Extract the [X, Y] coordinate from the center of the cell holding the provided text.  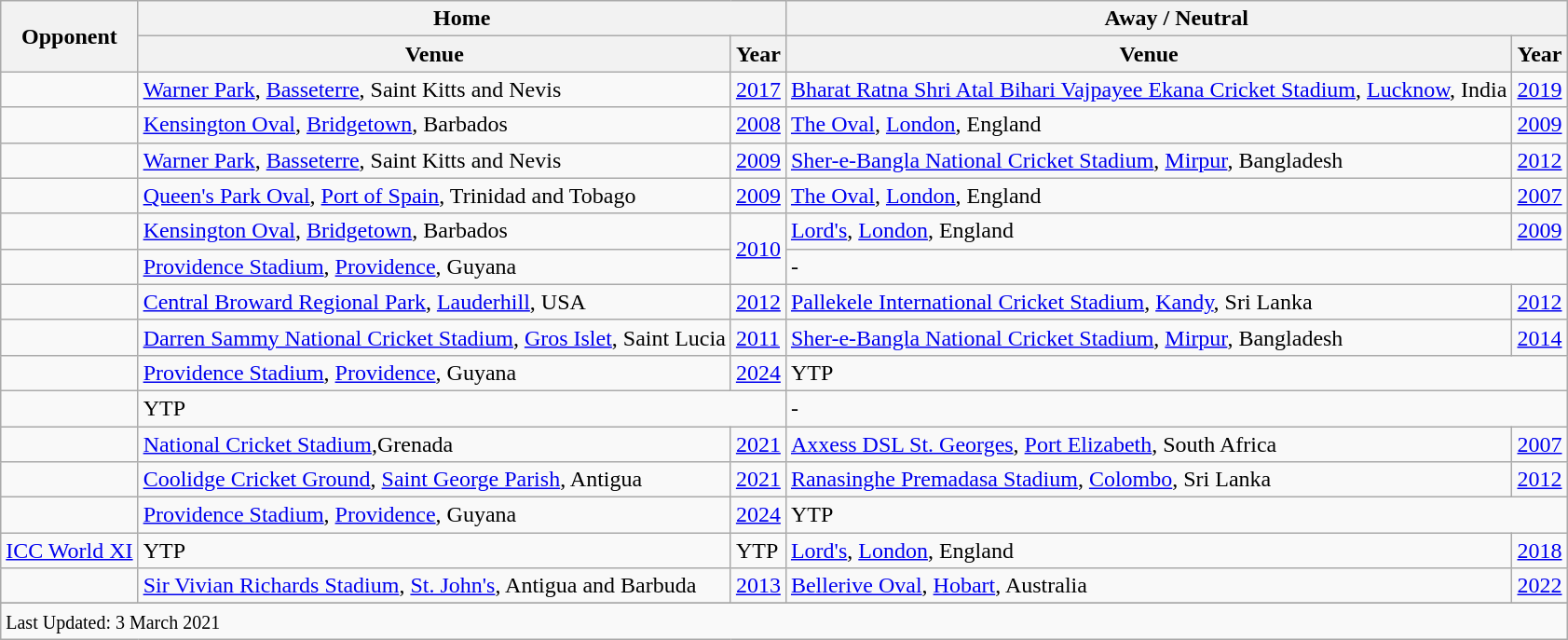
National Cricket Stadium,Grenada [434, 444]
2013 [758, 586]
Coolidge Cricket Ground, Saint George Parish, Antigua [434, 480]
2017 [758, 89]
Opponent [69, 36]
2010 [758, 249]
Ranasinghe Premadasa Stadium, Colombo, Sri Lanka [1149, 480]
2019 [1539, 89]
Sir Vivian Richards Stadium, St. John's, Antigua and Barbuda [434, 586]
ICC World XI [69, 551]
Bellerive Oval, Hobart, Australia [1149, 586]
2008 [758, 125]
Last Updated: 3 March 2021 [784, 621]
Axxess DSL St. Georges, Port Elizabeth, South Africa [1149, 444]
2014 [1539, 337]
Pallekele International Cricket Stadium, Kandy, Sri Lanka [1149, 302]
Home [462, 19]
Away / Neutral [1176, 19]
Queen's Park Oval, Port of Spain, Trinidad and Tobago [434, 196]
Darren Sammy National Cricket Stadium, Gros Islet, Saint Lucia [434, 337]
Bharat Ratna Shri Atal Bihari Vajpayee Ekana Cricket Stadium, Lucknow, India [1149, 89]
Central Broward Regional Park, Lauderhill, USA [434, 302]
2022 [1539, 586]
2018 [1539, 551]
2011 [758, 337]
